Pinpoint the cell where the given text exists, returning its (x, y) midpoint coordinate. 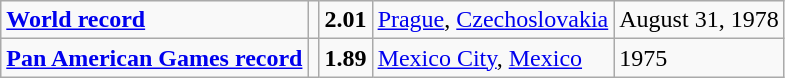
1975 (699, 58)
Pan American Games record (154, 58)
1.89 (346, 58)
Mexico City, Mexico (493, 58)
Prague, Czechoslovakia (493, 20)
World record (154, 20)
August 31, 1978 (699, 20)
2.01 (346, 20)
